Locate the cell with the specified text and output its [X, Y] center coordinate. 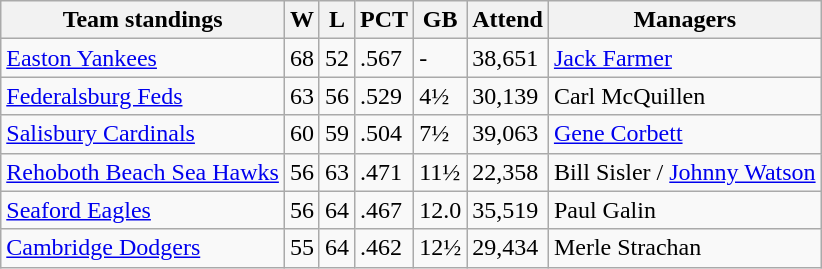
- [440, 58]
35,519 [508, 210]
Attend [508, 20]
11½ [440, 172]
38,651 [508, 58]
30,139 [508, 96]
.467 [384, 210]
60 [302, 134]
Gene Corbett [684, 134]
Carl McQuillen [684, 96]
Team standings [143, 20]
Merle Strachan [684, 248]
Seaford Eagles [143, 210]
52 [336, 58]
Paul Galin [684, 210]
12½ [440, 248]
Jack Farmer [684, 58]
55 [302, 248]
59 [336, 134]
Bill Sisler / Johnny Watson [684, 172]
Salisbury Cardinals [143, 134]
Federalsburg Feds [143, 96]
Managers [684, 20]
GB [440, 20]
Easton Yankees [143, 58]
L [336, 20]
W [302, 20]
Cambridge Dodgers [143, 248]
PCT [384, 20]
7½ [440, 134]
.471 [384, 172]
4½ [440, 96]
12.0 [440, 210]
22,358 [508, 172]
29,434 [508, 248]
39,063 [508, 134]
.504 [384, 134]
.462 [384, 248]
68 [302, 58]
Rehoboth Beach Sea Hawks [143, 172]
.529 [384, 96]
.567 [384, 58]
